Find where the given text appears and provide that cell's center as [X, Y] coordinate. 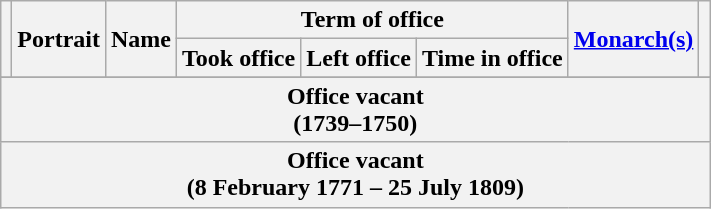
Name [140, 39]
Took office [239, 58]
Left office [359, 58]
Office vacant(8 February 1771 – 25 July 1809) [356, 174]
Time in office [492, 58]
Office vacant(1739–1750) [356, 110]
Monarch(s) [634, 39]
Portrait [59, 39]
Term of office [373, 20]
